Extract the [X, Y] coordinate from the center of the cell holding the provided text.  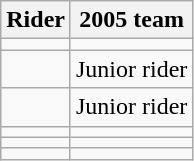
2005 team [131, 20]
Rider [36, 20]
